Provide the (x, y) coordinate of the cell's center where the given text is located.  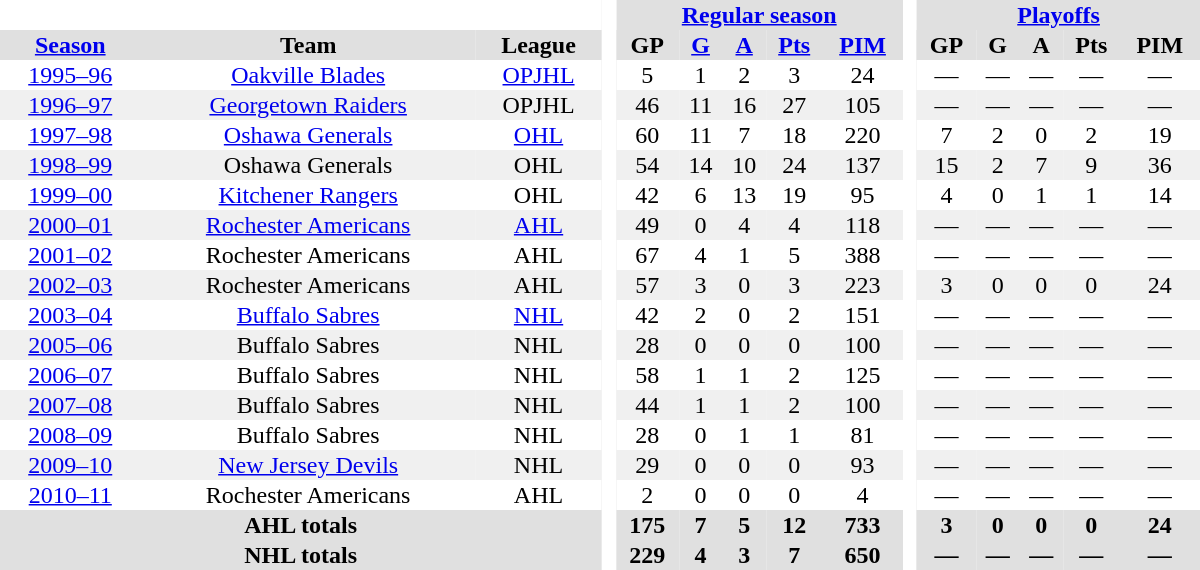
151 (862, 315)
229 (648, 555)
29 (648, 465)
NHL totals (300, 555)
Regular season (760, 15)
27 (794, 105)
2005–06 (70, 345)
AHL totals (300, 525)
2003–04 (70, 315)
2009–10 (70, 465)
57 (648, 285)
223 (862, 285)
2010–11 (70, 495)
220 (862, 135)
93 (862, 465)
Season (70, 45)
44 (648, 405)
New Jersey Devils (308, 465)
1999–00 (70, 195)
2001–02 (70, 255)
15 (946, 165)
1997–98 (70, 135)
2002–03 (70, 285)
137 (862, 165)
13 (744, 195)
125 (862, 375)
60 (648, 135)
16 (744, 105)
388 (862, 255)
67 (648, 255)
Playoffs (1058, 15)
Georgetown Raiders (308, 105)
95 (862, 195)
118 (862, 225)
81 (862, 435)
Oakville Blades (308, 75)
175 (648, 525)
2006–07 (70, 375)
Team (308, 45)
2008–09 (70, 435)
650 (862, 555)
18 (794, 135)
58 (648, 375)
2007–08 (70, 405)
36 (1160, 165)
10 (744, 165)
46 (648, 105)
1998–99 (70, 165)
49 (648, 225)
2000–01 (70, 225)
1996–97 (70, 105)
733 (862, 525)
12 (794, 525)
Kitchener Rangers (308, 195)
League (538, 45)
54 (648, 165)
105 (862, 105)
9 (1092, 165)
1995–96 (70, 75)
6 (701, 195)
